Capture the cell that displays the provided text and extract its (X, Y) central coordinate. 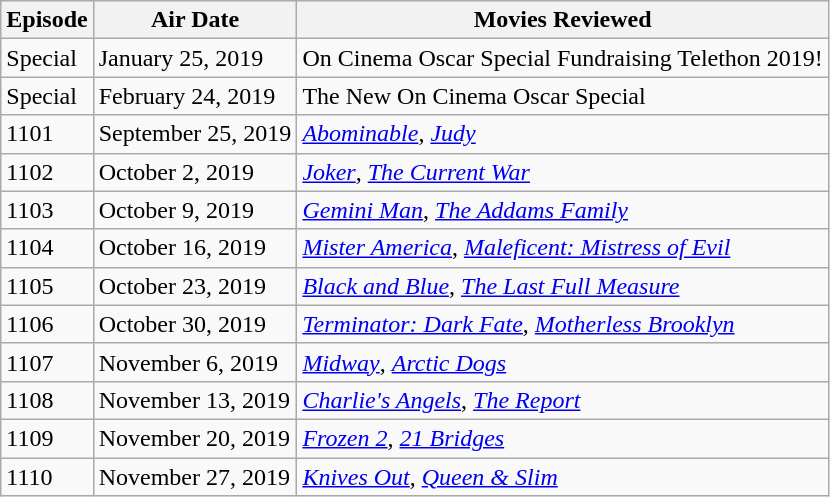
Frozen 2, 21 Bridges (563, 438)
Abominable, Judy (563, 134)
Air Date (195, 20)
October 2, 2019 (195, 172)
1106 (47, 324)
October 16, 2019 (195, 248)
Mister America, Maleficent: Mistress of Evil (563, 248)
September 25, 2019 (195, 134)
October 30, 2019 (195, 324)
1105 (47, 286)
October 23, 2019 (195, 286)
October 9, 2019 (195, 210)
1110 (47, 477)
Black and Blue, The Last Full Measure (563, 286)
Terminator: Dark Fate, Motherless Brooklyn (563, 324)
Episode (47, 20)
January 25, 2019 (195, 58)
November 20, 2019 (195, 438)
November 6, 2019 (195, 362)
The New On Cinema Oscar Special (563, 96)
1101 (47, 134)
November 27, 2019 (195, 477)
1103 (47, 210)
Charlie's Angels, The Report (563, 400)
1108 (47, 400)
On Cinema Oscar Special Fundraising Telethon 2019! (563, 58)
Movies Reviewed (563, 20)
November 13, 2019 (195, 400)
Gemini Man, The Addams Family (563, 210)
Joker, The Current War (563, 172)
1107 (47, 362)
1109 (47, 438)
February 24, 2019 (195, 96)
1102 (47, 172)
Knives Out, Queen & Slim (563, 477)
1104 (47, 248)
Midway, Arctic Dogs (563, 362)
